Find where the given text appears and provide that cell's center as (x, y) coordinate. 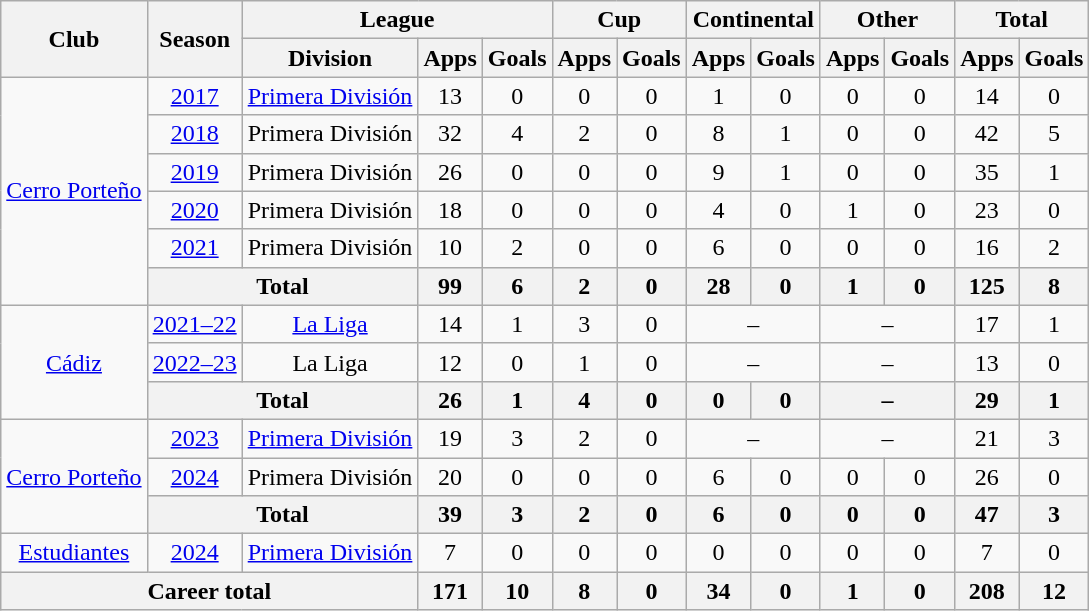
32 (450, 134)
Cádiz (74, 362)
29 (987, 400)
Career total (210, 591)
19 (450, 438)
16 (987, 248)
2019 (194, 172)
39 (450, 515)
125 (987, 286)
2021 (194, 248)
9 (718, 172)
Division (330, 58)
20 (450, 477)
2021–22 (194, 324)
Club (74, 39)
35 (987, 172)
99 (450, 286)
2020 (194, 210)
2023 (194, 438)
Other (887, 20)
2017 (194, 96)
Cup (619, 20)
2018 (194, 134)
21 (987, 438)
42 (987, 134)
Estudiantes (74, 553)
17 (987, 324)
Season (194, 39)
2022–23 (194, 362)
208 (987, 591)
47 (987, 515)
League (397, 20)
Continental (753, 20)
18 (450, 210)
28 (718, 286)
34 (718, 591)
5 (1054, 134)
23 (987, 210)
171 (450, 591)
